Determine the (x, y) coordinate at the center of the cell enclosing the given text.  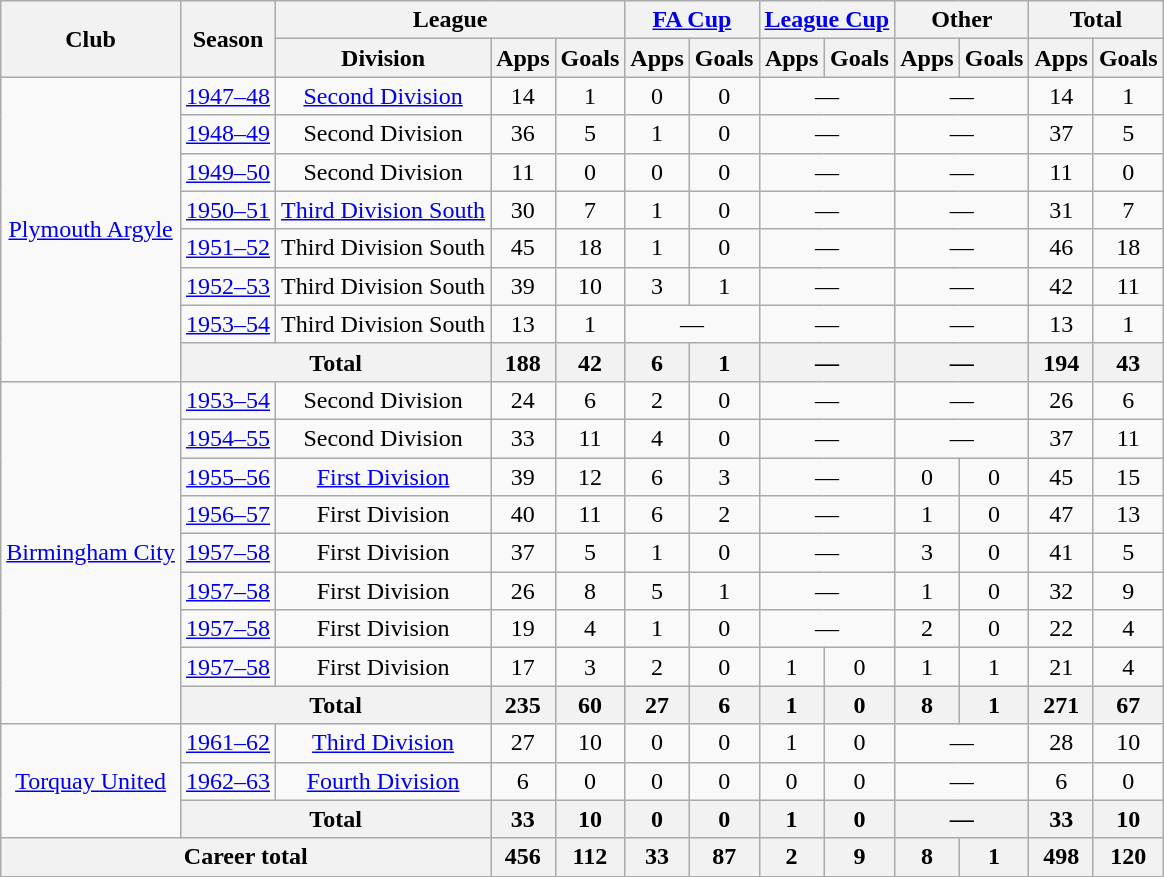
24 (523, 400)
League (450, 20)
Torquay United (91, 781)
Career total (246, 857)
46 (1061, 248)
36 (523, 134)
1950–51 (228, 210)
21 (1061, 667)
60 (590, 705)
Third Division (384, 743)
Other (962, 20)
32 (1061, 591)
194 (1061, 362)
1948–49 (228, 134)
12 (590, 477)
Division (384, 58)
1961–62 (228, 743)
Fourth Division (384, 781)
1951–52 (228, 248)
112 (590, 857)
28 (1061, 743)
1949–50 (228, 172)
22 (1061, 629)
41 (1061, 553)
19 (523, 629)
League Cup (827, 20)
1955–56 (228, 477)
188 (523, 362)
40 (523, 515)
15 (1128, 477)
Birmingham City (91, 552)
456 (523, 857)
30 (523, 210)
1947–48 (228, 96)
FA Cup (692, 20)
87 (724, 857)
1952–53 (228, 286)
43 (1128, 362)
Club (91, 39)
271 (1061, 705)
Plymouth Argyle (91, 229)
1956–57 (228, 515)
498 (1061, 857)
67 (1128, 705)
235 (523, 705)
120 (1128, 857)
1954–55 (228, 438)
47 (1061, 515)
Season (228, 39)
31 (1061, 210)
17 (523, 667)
1962–63 (228, 781)
